Return (x, y) of the center of cell containing provided text 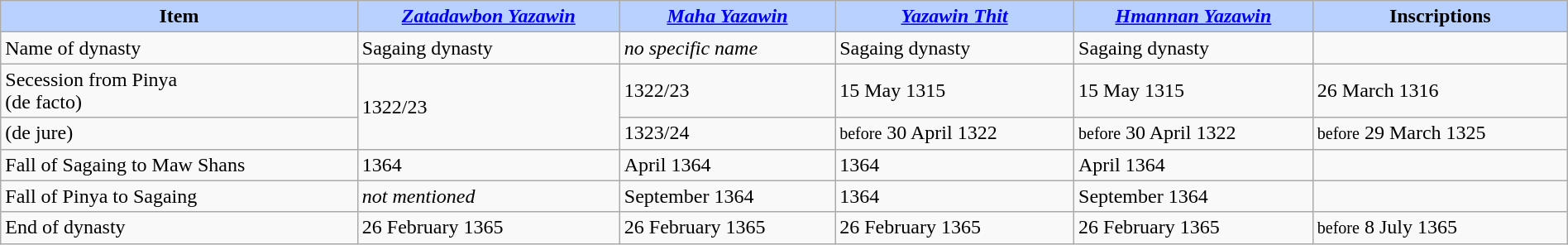
Hmannan Yazawin (1194, 17)
26 March 1316 (1440, 91)
End of dynasty (179, 228)
1323/24 (727, 133)
Inscriptions (1440, 17)
Fall of Sagaing to Maw Shans (179, 165)
not mentioned (488, 196)
no specific name (727, 48)
Name of dynasty (179, 48)
Item (179, 17)
Zatadawbon Yazawin (488, 17)
(de jure) (179, 133)
Fall of Pinya to Sagaing (179, 196)
before 8 July 1365 (1440, 228)
Yazawin Thit (954, 17)
Maha Yazawin (727, 17)
Secession from Pinya (de facto) (179, 91)
before 29 March 1325 (1440, 133)
